Provide the (x, y) coordinate of the cell's center where the given text is located.  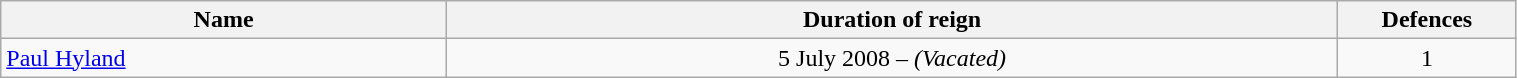
1 (1427, 58)
Defences (1427, 20)
Duration of reign (892, 20)
5 July 2008 – (Vacated) (892, 58)
Paul Hyland (224, 58)
Name (224, 20)
